From the cell containing the given text, extract its center point as (X, Y) coordinate. 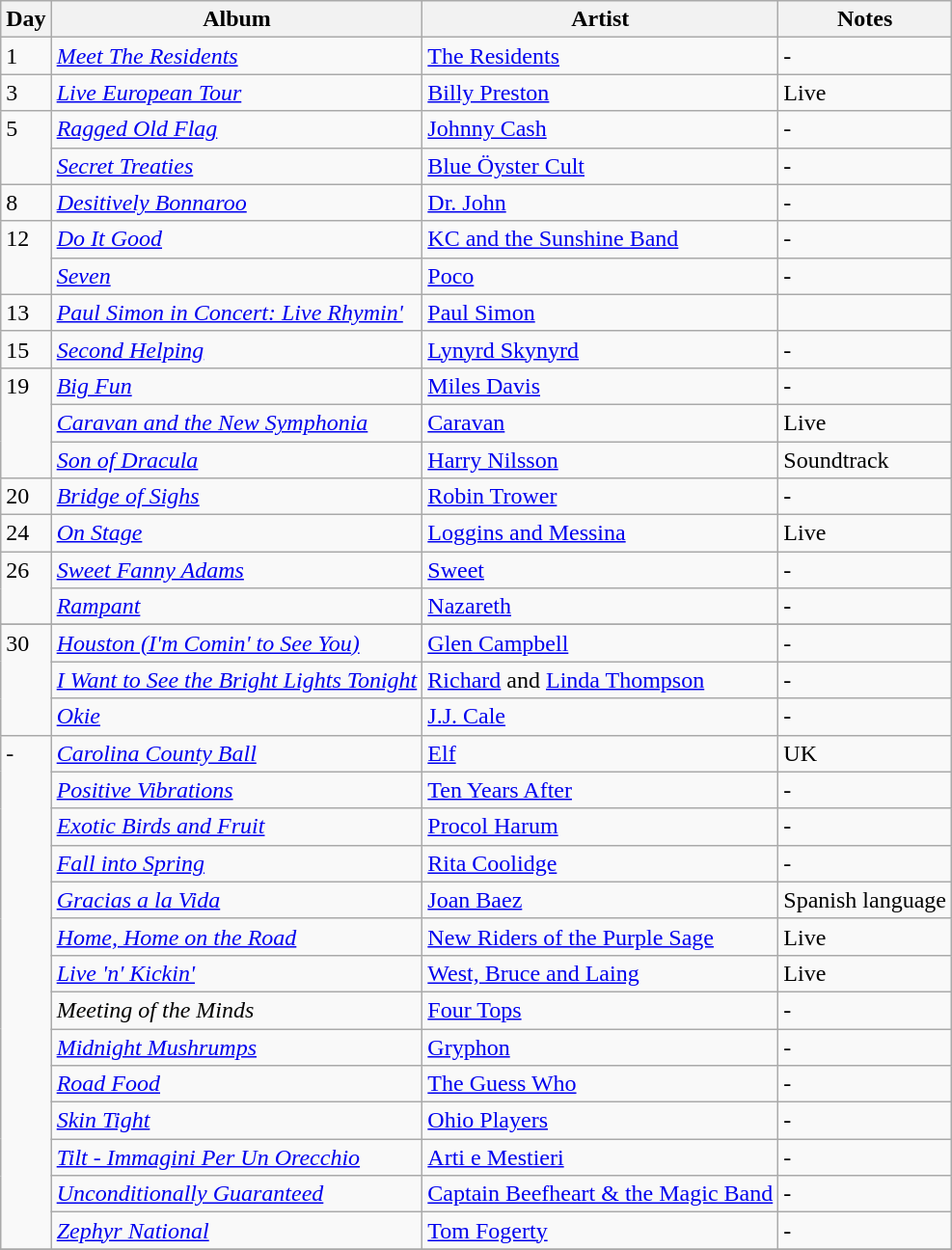
Ohio Players (600, 1121)
Ten Years After (600, 790)
Blue Öyster Cult (600, 166)
Elf (600, 753)
Live 'n' Kickin' (237, 973)
Bridge of Sighs (237, 497)
On Stage (237, 533)
19 (26, 422)
Desitively Bonnaroo (237, 203)
Home, Home on the Road (237, 937)
26 (26, 588)
Skin Tight (237, 1121)
Loggins and Messina (600, 533)
Album (237, 19)
Richard and Linda Thompson (600, 680)
20 (26, 497)
The Residents (600, 56)
13 (26, 312)
12 (26, 258)
KC and the Sunshine Band (600, 239)
Rampant (237, 607)
Notes (865, 19)
Midnight Mushrumps (237, 1046)
Poco (600, 276)
Gryphon (600, 1046)
Caravan and the New Symphonia (237, 422)
Meeting of the Minds (237, 1010)
Paul Simon in Concert: Live Rhymin' (237, 312)
Son of Dracula (237, 460)
Live European Tour (237, 93)
1 (26, 56)
Gracias a la Vida (237, 900)
Ragged Old Flag (237, 129)
Tom Fogerty (600, 1231)
Harry Nilsson (600, 460)
Johnny Cash (600, 129)
Seven (237, 276)
8 (26, 203)
Positive Vibrations (237, 790)
Glen Campbell (600, 643)
Spanish language (865, 900)
15 (26, 349)
Fall into Spring (237, 863)
The Guess Who (600, 1084)
Arti e Mestieri (600, 1157)
Soundtrack (865, 460)
Procol Harum (600, 827)
Zephyr National (237, 1231)
Road Food (237, 1084)
Exotic Birds and Fruit (237, 827)
Artist (600, 19)
Okie (237, 717)
30 (26, 680)
Tilt - Immagini Per Un Orecchio (237, 1157)
Nazareth (600, 607)
Caravan (600, 422)
Secret Treaties (237, 166)
Unconditionally Guaranteed (237, 1194)
Sweet (600, 570)
Captain Beefheart & the Magic Band (600, 1194)
Robin Trower (600, 497)
Rita Coolidge (600, 863)
Miles Davis (600, 386)
Billy Preston (600, 93)
Do It Good (237, 239)
J.J. Cale (600, 717)
Four Tops (600, 1010)
New Riders of the Purple Sage (600, 937)
West, Bruce and Laing (600, 973)
Carolina County Ball (237, 753)
Meet The Residents (237, 56)
I Want to See the Bright Lights Tonight (237, 680)
3 (26, 93)
Second Helping (237, 349)
Big Fun (237, 386)
Lynyrd Skynyrd (600, 349)
5 (26, 148)
Sweet Fanny Adams (237, 570)
Day (26, 19)
Joan Baez (600, 900)
24 (26, 533)
Dr. John (600, 203)
Paul Simon (600, 312)
UK (865, 753)
Houston (I'm Comin' to See You) (237, 643)
